Provide the [x, y] coordinate of the cell's center where the given text is located.  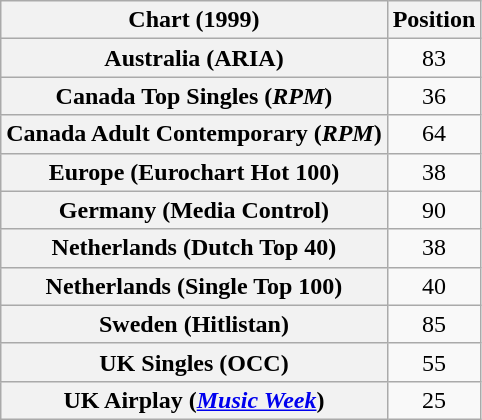
UK Airplay (Music Week) [194, 400]
85 [434, 324]
Sweden (Hitlistan) [194, 324]
Netherlands (Dutch Top 40) [194, 248]
83 [434, 58]
40 [434, 286]
Canada Adult Contemporary (RPM) [194, 134]
Position [434, 20]
Germany (Media Control) [194, 210]
UK Singles (OCC) [194, 362]
Chart (1999) [194, 20]
90 [434, 210]
36 [434, 96]
Australia (ARIA) [194, 58]
Netherlands (Single Top 100) [194, 286]
64 [434, 134]
55 [434, 362]
Canada Top Singles (RPM) [194, 96]
Europe (Eurochart Hot 100) [194, 172]
25 [434, 400]
